Pinpoint the cell where the given text exists, returning its (x, y) midpoint coordinate. 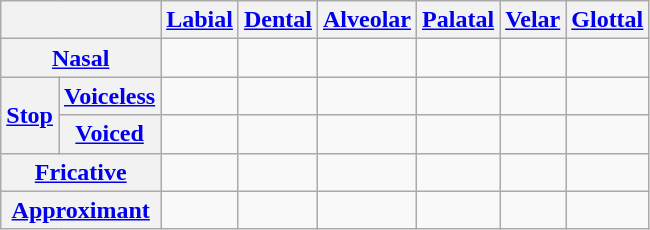
Dental (278, 20)
Alveolar (366, 20)
Stop (30, 115)
Labial (200, 20)
Palatal (458, 20)
Voiceless (109, 96)
Velar (533, 20)
Nasal (81, 58)
Glottal (608, 20)
Approximant (81, 210)
Voiced (109, 134)
Fricative (81, 172)
